Determine the (x, y) coordinate at the center of the cell enclosing the given text.  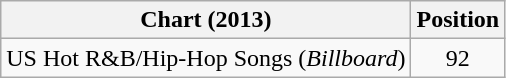
92 (458, 58)
Position (458, 20)
US Hot R&B/Hip-Hop Songs (Billboard) (206, 58)
Chart (2013) (206, 20)
